Return [x, y] of the center of cell containing provided text 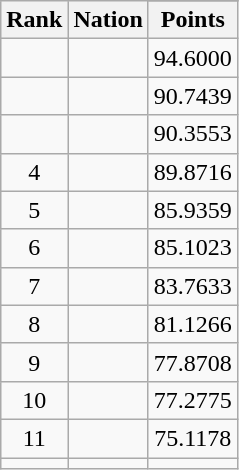
5 [34, 210]
11 [34, 438]
85.1023 [192, 248]
10 [34, 400]
Nation [108, 20]
94.6000 [192, 58]
75.1178 [192, 438]
7 [34, 286]
9 [34, 362]
Points [192, 20]
90.3553 [192, 134]
4 [34, 172]
85.9359 [192, 210]
Rank [34, 20]
81.1266 [192, 324]
83.7633 [192, 286]
89.8716 [192, 172]
77.8708 [192, 362]
77.2775 [192, 400]
6 [34, 248]
8 [34, 324]
90.7439 [192, 96]
